From the cell containing the given text, extract its center point as (X, Y) coordinate. 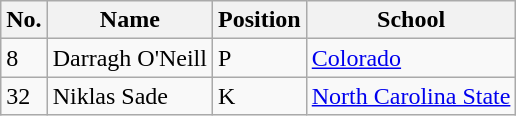
Darragh O'Neill (130, 58)
School (411, 20)
8 (24, 58)
North Carolina State (411, 96)
Name (130, 20)
P (259, 58)
Position (259, 20)
Niklas Sade (130, 96)
Colorado (411, 58)
K (259, 96)
No. (24, 20)
32 (24, 96)
